Provide the [x, y] coordinate of the cell's center where the given text is located.  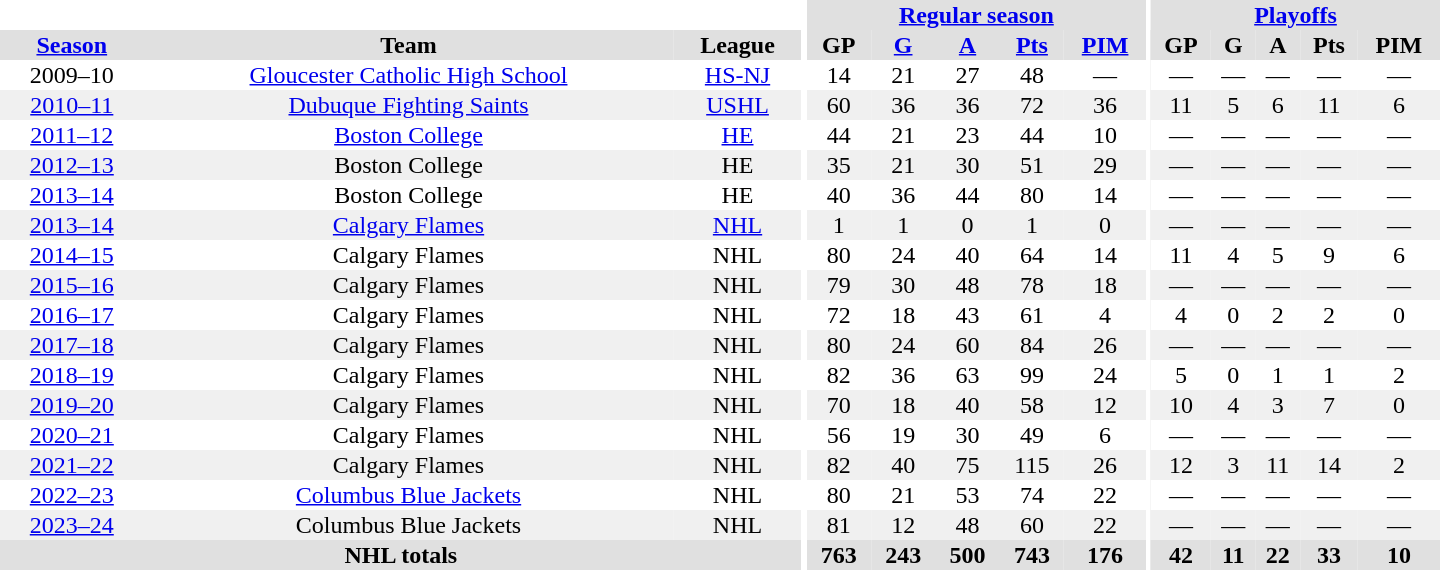
Gloucester Catholic High School [409, 75]
99 [1032, 375]
70 [839, 405]
763 [839, 555]
56 [839, 435]
43 [967, 315]
2021–22 [72, 465]
84 [1032, 345]
2010–11 [72, 105]
64 [1032, 255]
2022–23 [72, 495]
2011–12 [72, 135]
35 [839, 165]
League [737, 45]
7 [1329, 405]
75 [967, 465]
2018–19 [72, 375]
Team [409, 45]
2017–18 [72, 345]
NHL totals [401, 555]
74 [1032, 495]
2015–16 [72, 285]
81 [839, 525]
2023–24 [72, 525]
49 [1032, 435]
743 [1032, 555]
HS-NJ [737, 75]
78 [1032, 285]
Playoffs [1296, 15]
Season [72, 45]
53 [967, 495]
2019–20 [72, 405]
Dubuque Fighting Saints [409, 105]
2014–15 [72, 255]
27 [967, 75]
2016–17 [72, 315]
2009–10 [72, 75]
2012–13 [72, 165]
29 [1105, 165]
Regular season [977, 15]
23 [967, 135]
2020–21 [72, 435]
79 [839, 285]
61 [1032, 315]
33 [1329, 555]
500 [967, 555]
63 [967, 375]
9 [1329, 255]
115 [1032, 465]
19 [903, 435]
243 [903, 555]
51 [1032, 165]
176 [1105, 555]
USHL [737, 105]
42 [1181, 555]
58 [1032, 405]
